Search for the cell housing the specified text and yield its (x, y) center coordinate. 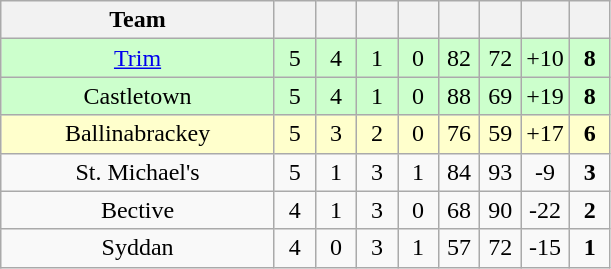
-22 (546, 210)
St. Michael's (138, 172)
82 (460, 58)
Bective (138, 210)
93 (500, 172)
69 (500, 96)
57 (460, 248)
-9 (546, 172)
Trim (138, 58)
Syddan (138, 248)
59 (500, 134)
-15 (546, 248)
+10 (546, 58)
+19 (546, 96)
Castletown (138, 96)
90 (500, 210)
Ballinabrackey (138, 134)
+17 (546, 134)
84 (460, 172)
88 (460, 96)
6 (590, 134)
68 (460, 210)
Team (138, 20)
76 (460, 134)
